Output the (x, y) coordinate of the center of the cell containing the given text.  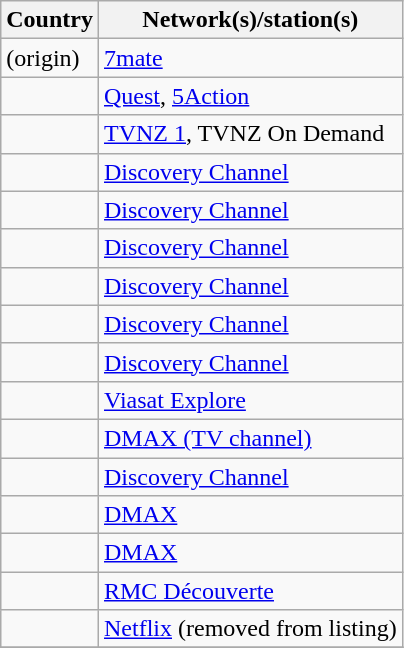
Viasat Explore (250, 400)
DMAX (TV channel) (250, 438)
RMC Découverte (250, 591)
Netflix (removed from listing) (250, 629)
Country (50, 20)
Network(s)/station(s) (250, 20)
TVNZ 1, TVNZ On Demand (250, 134)
(origin) (50, 58)
7mate (250, 58)
Quest, 5Action (250, 96)
